Identify which cell holds the provided text, then report its (X, Y) central coordinate. 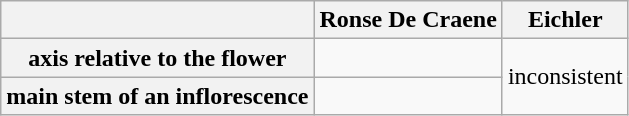
Eichler (565, 20)
main stem of an inflorescence (158, 96)
inconsistent (565, 77)
axis relative to the flower (158, 58)
Ronse De Craene (408, 20)
